Identify which cell holds the provided text, then report its (x, y) central coordinate. 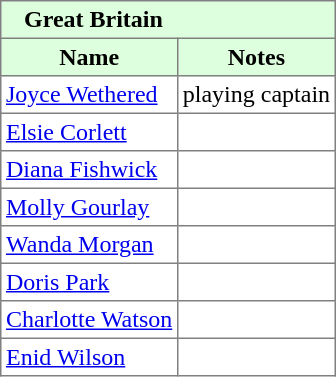
Doris Park (90, 282)
Notes (257, 57)
Name (90, 57)
playing captain (257, 95)
Wanda Morgan (90, 245)
Charlotte Watson (90, 320)
Elsie Corlett (90, 132)
Great Britain (168, 20)
Molly Gourlay (90, 207)
Diana Fishwick (90, 170)
Enid Wilson (90, 357)
Joyce Wethered (90, 95)
